Extract the [X, Y] coordinate from the center of the cell holding the provided text.  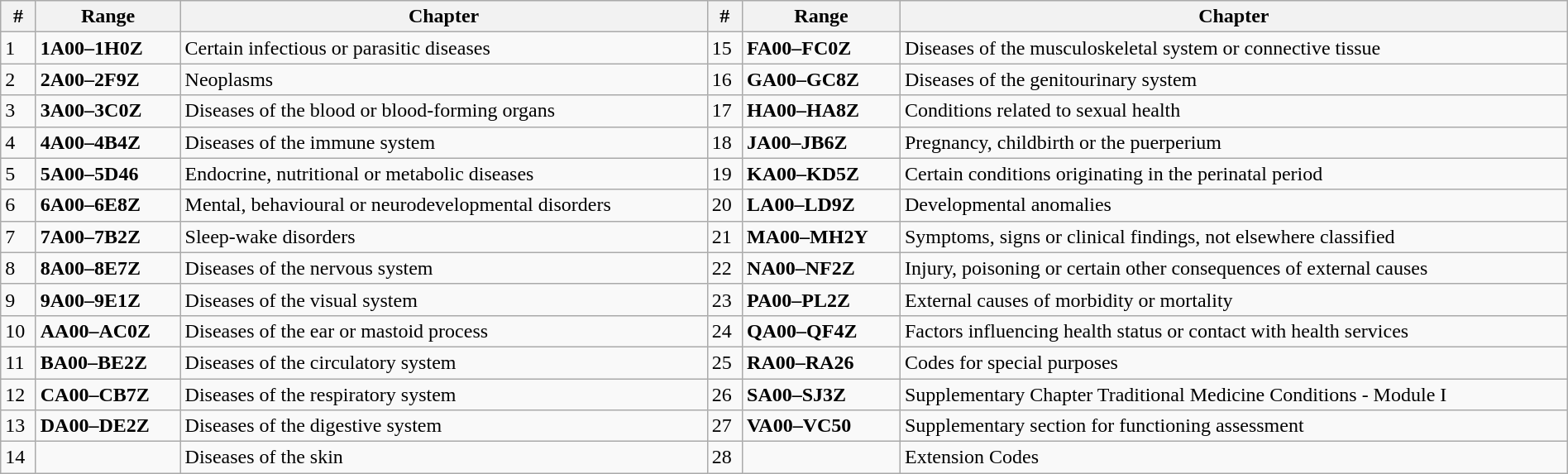
Pregnancy, childbirth or the puerperium [1234, 142]
6 [18, 205]
24 [724, 331]
External causes of morbidity or mortality [1234, 299]
8A00–8E7Z [108, 268]
1A00–1H0Z [108, 48]
DA00–DE2Z [108, 426]
Diseases of the circulatory system [443, 362]
GA00–GC8Z [822, 79]
CA00–CB7Z [108, 395]
Supplementary section for functioning assessment [1234, 426]
Diseases of the digestive system [443, 426]
Symptoms, signs or clinical findings, not elsewhere classified [1234, 237]
Certain infectious or parasitic diseases [443, 48]
Neoplasms [443, 79]
Diseases of the respiratory system [443, 395]
MA00–MH2Y [822, 237]
23 [724, 299]
NA00–NF2Z [822, 268]
VA00–VC50 [822, 426]
3 [18, 111]
Extension Codes [1234, 457]
Developmental anomalies [1234, 205]
9 [18, 299]
27 [724, 426]
Supplementary Chapter Traditional Medicine Conditions - Module I [1234, 395]
QA00–QF4Z [822, 331]
Codes for special purposes [1234, 362]
2 [18, 79]
5 [18, 174]
3A00–3C0Z [108, 111]
Diseases of the visual system [443, 299]
Conditions related to sexual health [1234, 111]
22 [724, 268]
20 [724, 205]
LA00–LD9Z [822, 205]
Diseases of the skin [443, 457]
AA00–AC0Z [108, 331]
28 [724, 457]
Mental, behavioural or neurodevelopmental disorders [443, 205]
11 [18, 362]
Sleep-wake disorders [443, 237]
17 [724, 111]
1 [18, 48]
Diseases of the ear or mastoid process [443, 331]
SA00–SJ3Z [822, 395]
Injury, poisoning or certain other consequences of external causes [1234, 268]
16 [724, 79]
Diseases of the nervous system [443, 268]
4A00–4B4Z [108, 142]
12 [18, 395]
Diseases of the genitourinary system [1234, 79]
15 [724, 48]
26 [724, 395]
8 [18, 268]
JA00–JB6Z [822, 142]
RA00–RA26 [822, 362]
7 [18, 237]
7A00–7B2Z [108, 237]
19 [724, 174]
13 [18, 426]
14 [18, 457]
PA00–PL2Z [822, 299]
Endocrine, nutritional or metabolic diseases [443, 174]
Diseases of the blood or blood-forming organs [443, 111]
FA00–FC0Z [822, 48]
Factors influencing health status or contact with health services [1234, 331]
5A00–5D46 [108, 174]
10 [18, 331]
25 [724, 362]
Certain conditions originating in the perinatal period [1234, 174]
Diseases of the musculoskeletal system or connective tissue [1234, 48]
9A00–9E1Z [108, 299]
18 [724, 142]
2A00–2F9Z [108, 79]
BA00–BE2Z [108, 362]
HA00–HA8Z [822, 111]
KA00–KD5Z [822, 174]
Diseases of the immune system [443, 142]
21 [724, 237]
4 [18, 142]
6A00–6E8Z [108, 205]
